Locate the cell with the specified text and output its [x, y] center coordinate. 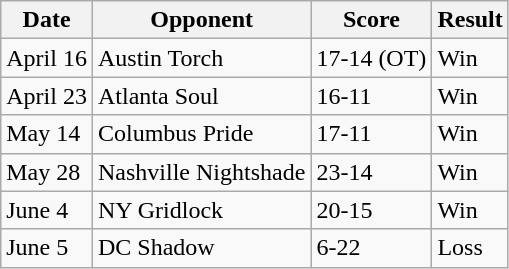
May 28 [47, 172]
17-14 (OT) [372, 58]
Result [470, 20]
NY Gridlock [201, 210]
Austin Torch [201, 58]
16-11 [372, 96]
23-14 [372, 172]
May 14 [47, 134]
April 23 [47, 96]
Columbus Pride [201, 134]
June 4 [47, 210]
20-15 [372, 210]
Opponent [201, 20]
Loss [470, 248]
DC Shadow [201, 248]
6-22 [372, 248]
June 5 [47, 248]
17-11 [372, 134]
Nashville Nightshade [201, 172]
Score [372, 20]
Atlanta Soul [201, 96]
Date [47, 20]
April 16 [47, 58]
